Detect which cell encompasses the target text, then output its [X, Y] center coordinate. 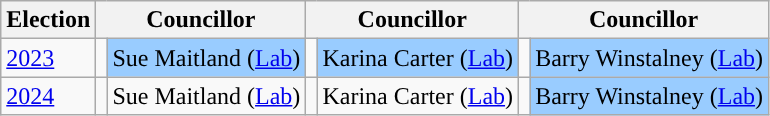
2024 [48, 96]
2023 [48, 58]
Election [48, 20]
